Capture the cell that displays the provided text and extract its [X, Y] central coordinate. 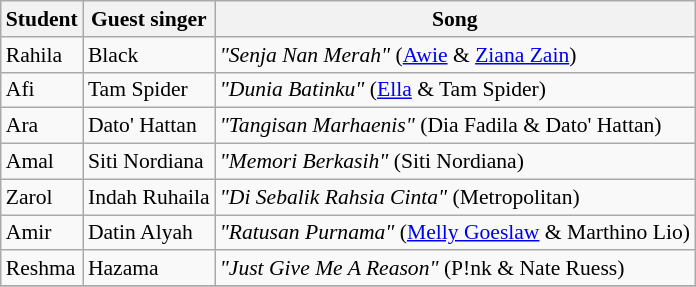
"Senja Nan Merah" (Awie & Ziana Zain) [455, 55]
Ara [42, 126]
Amal [42, 162]
"Memori Berkasih" (Siti Nordiana) [455, 162]
Afi [42, 90]
Indah Ruhaila [149, 197]
"Tangisan Marhaenis" (Dia Fadila & Dato' Hattan) [455, 126]
"Di Sebalik Rahsia Cinta" (Metropolitan) [455, 197]
Reshma [42, 269]
"Dunia Batinku" (Ella & Tam Spider) [455, 90]
Tam Spider [149, 90]
Black [149, 55]
Datin Alyah [149, 233]
Hazama [149, 269]
"Just Give Me A Reason" (P!nk & Nate Ruess) [455, 269]
Guest singer [149, 19]
"Ratusan Purnama" (Melly Goeslaw & Marthino Lio) [455, 233]
Siti Nordiana [149, 162]
Student [42, 19]
Rahila [42, 55]
Song [455, 19]
Amir [42, 233]
Zarol [42, 197]
Dato' Hattan [149, 126]
